Identify which cell holds the provided text, then report its (x, y) central coordinate. 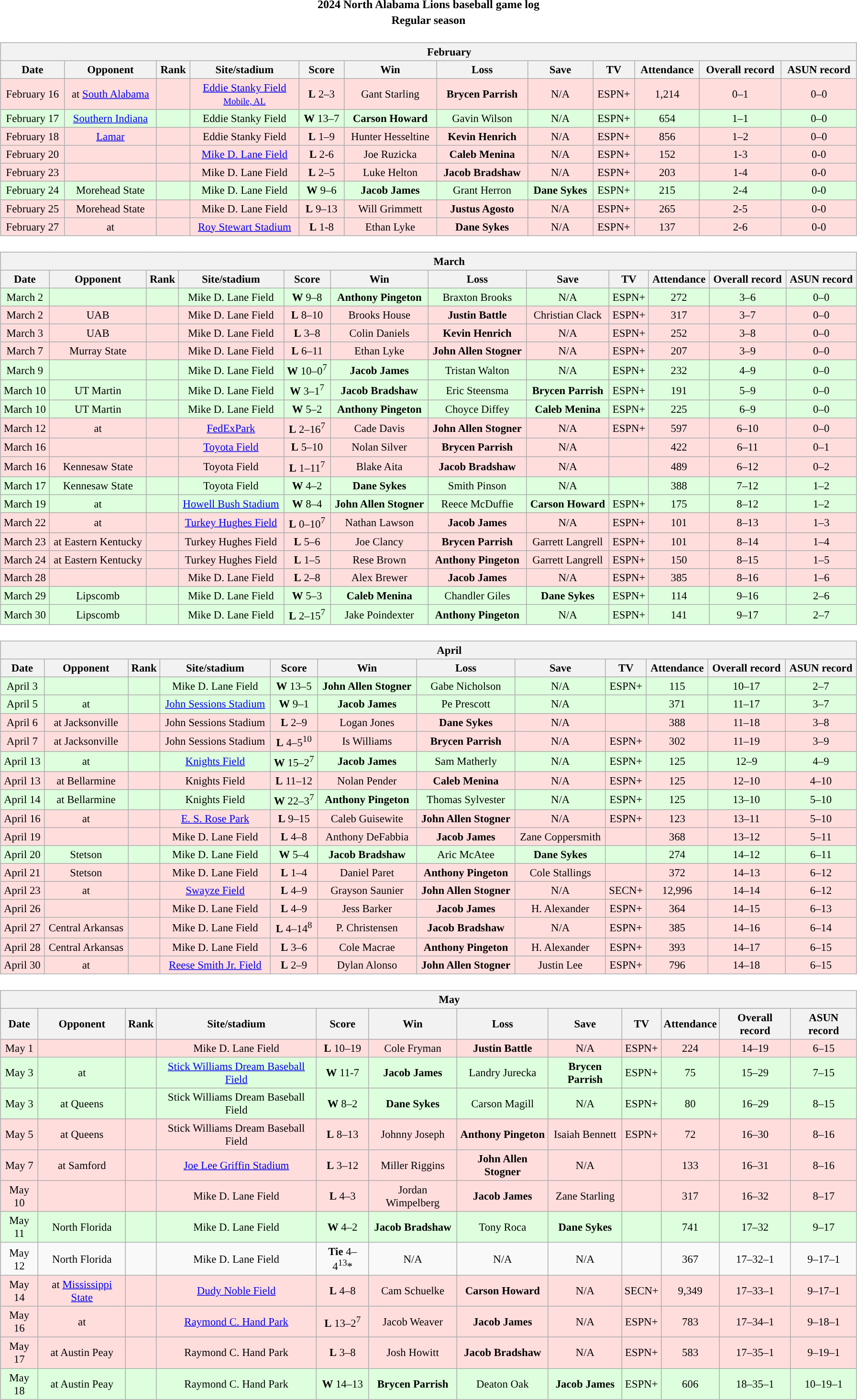
March 3 (25, 333)
1–4 (821, 542)
April 14 (22, 800)
Cade Davis (380, 428)
March 9 (25, 370)
1,214 (667, 94)
Grant Herron (482, 190)
May 11 (19, 1227)
4–10 (821, 781)
17–33–1 (755, 1291)
13–10 (747, 800)
Cam Schuelke (413, 1291)
W 13–7 (321, 119)
Rese Brown (380, 560)
February 27 (33, 227)
13–12 (747, 837)
6–14 (821, 927)
14–15 (747, 909)
224 (690, 1048)
741 (690, 1227)
Cole Fryman (413, 1048)
at Samford (82, 1165)
Cole Stallings (560, 873)
Zane Coppersmith (560, 837)
L 2–8 (307, 578)
Reece McDuffie (477, 504)
8–17 (824, 1196)
Anthony DeFabbia (367, 837)
489 (679, 466)
123 (677, 819)
L 5–6 (307, 542)
Nolan Pender (367, 781)
Alex Brewer (380, 578)
April 20 (22, 855)
Luke Helton (390, 173)
13–11 (747, 819)
W 13–5 (294, 686)
Daniel Paret (367, 873)
14–12 (747, 855)
W 9–8 (307, 297)
1–5 (821, 560)
Carson Magill (502, 1104)
Thomas Sylvester (466, 800)
April 21 (22, 873)
Murray State (98, 351)
March 28 (25, 578)
March 22 (25, 522)
9–19–1 (824, 1353)
606 (690, 1383)
Gabe Nicholson (466, 686)
Lamar (110, 137)
Gant Starling (390, 94)
L 5–10 (307, 447)
L 2–167 (307, 428)
W 8–2 (342, 1104)
April 27 (22, 927)
796 (677, 965)
April 23 (22, 891)
May 7 (19, 1165)
Tony Roca (502, 1227)
May 1 (19, 1048)
Landry Jurecka (502, 1072)
Caleb Guisewite (367, 819)
18–35–1 (755, 1383)
2-5 (740, 209)
W 11-7 (342, 1072)
April (428, 650)
at Mississippi State (82, 1291)
8–14 (747, 542)
6–13 (821, 909)
W 5–3 (307, 595)
W 3–17 (307, 390)
March 19 (25, 504)
L 1–9 (321, 137)
April 5 (22, 704)
L 1–4 (294, 873)
E. S. Rose Park (215, 819)
14–16 (747, 927)
17–34–1 (755, 1322)
1-3 (740, 154)
Swayze Field (215, 891)
March (428, 261)
17–32 (755, 1227)
1–1 (740, 119)
May 5 (19, 1135)
February 20 (33, 154)
W 14–13 (342, 1383)
Reese Smith Jr. Field (215, 965)
215 (667, 190)
856 (667, 137)
L 6–11 (307, 351)
11–19 (747, 741)
W 5–4 (294, 855)
367 (690, 1259)
274 (677, 855)
Roy Stewart Stadium (244, 227)
11–17 (747, 704)
12–9 (747, 761)
115 (677, 686)
14–18 (747, 965)
L 9–15 (294, 819)
1–6 (821, 578)
207 (679, 351)
2-6 (740, 227)
L 1–117 (307, 466)
Zane Starling (585, 1196)
114 (679, 595)
W 15–27 (294, 761)
Blake Aita (380, 466)
L 4–3 (342, 1196)
8–13 (747, 522)
137 (667, 227)
Deaton Oak (502, 1383)
654 (667, 119)
Logan Jones (367, 722)
Joe Clancy (380, 542)
L 3–12 (342, 1165)
Colin Daniels (380, 333)
11–18 (747, 722)
14–13 (747, 873)
2–6 (821, 595)
133 (690, 1165)
L 2–3 (321, 94)
783 (690, 1322)
Tristan Walton (477, 370)
February 16 (33, 94)
February 25 (33, 209)
6–10 (747, 428)
5–11 (821, 837)
Joe Lee Griffin Stadium (236, 1165)
Johnny Joseph (413, 1135)
Nathan Lawson (380, 522)
597 (679, 428)
May 10 (19, 1196)
9–18–1 (824, 1322)
Brooks House (380, 315)
15–29 (755, 1072)
April 19 (22, 837)
L 4–148 (294, 927)
L 8–13 (342, 1135)
232 (679, 370)
Braxton Brooks (477, 297)
175 (679, 504)
141 (679, 615)
February 18 (33, 137)
203 (667, 173)
14–17 (747, 947)
Southern Indiana (110, 119)
17–35–1 (755, 1353)
10–19–1 (824, 1383)
Christian Clack (568, 315)
16–30 (755, 1135)
W 5–2 (307, 409)
L 2–157 (307, 615)
0–2 (821, 466)
April 30 (22, 965)
W 9–1 (294, 704)
2-4 (740, 190)
April 28 (22, 947)
March 7 (25, 351)
152 (667, 154)
L 0–107 (307, 522)
L 9–13 (321, 209)
Jess Barker (367, 909)
7–12 (747, 485)
Will Grimmett (390, 209)
Eric Steensma (477, 390)
371 (677, 704)
FedExPark (231, 428)
Joe Ruzicka (390, 154)
at South Alabama (110, 94)
583 (690, 1353)
February 23 (33, 173)
March 29 (25, 595)
April 16 (22, 819)
368 (677, 837)
8–12 (747, 504)
February 24 (33, 190)
Smith Pinson (477, 485)
393 (677, 947)
364 (677, 909)
May 18 (19, 1383)
1–3 (821, 522)
16–31 (755, 1165)
Is Williams (367, 741)
W 8–4 (307, 504)
9,349 (690, 1291)
April 7 (22, 741)
75 (690, 1072)
April 26 (22, 909)
L 1–5 (307, 560)
W 9–6 (321, 190)
16–29 (755, 1104)
7–15 (824, 1072)
302 (677, 741)
May 16 (19, 1322)
372 (677, 873)
L 13–27 (342, 1322)
16–32 (755, 1196)
Josh Howitt (413, 1353)
9–16 (747, 595)
3–6 (747, 297)
L 2–5 (321, 173)
225 (679, 409)
72 (690, 1135)
L 3–6 (294, 947)
L 2-6 (321, 154)
Howell Bush Stadium (231, 504)
May 12 (19, 1259)
W 10–07 (307, 370)
14–19 (755, 1048)
Dudy Noble Field (236, 1291)
12,996 (677, 891)
14–14 (747, 891)
10–17 (747, 686)
1-4 (740, 173)
265 (667, 209)
80 (690, 1104)
L 10–19 (342, 1048)
17–32–1 (755, 1259)
12–10 (747, 781)
Miller Riggins (413, 1165)
422 (679, 447)
March 17 (25, 485)
Cole Macrae (367, 947)
191 (679, 390)
April 6 (22, 722)
Aric McAtee (466, 855)
March 12 (25, 428)
P. Christensen (367, 927)
Tie 4–413* (342, 1259)
Isaiah Bennett (585, 1135)
March 24 (25, 560)
Grayson Saunier (367, 891)
Dylan Alonso (367, 965)
Jake Poindexter (380, 615)
Justus Agosto (482, 209)
Justin Lee (560, 965)
Jacob Weaver (413, 1322)
Nolan Silver (380, 447)
6–9 (747, 409)
Sam Matherly (466, 761)
February (428, 52)
L 1-8 (321, 227)
W 22–37 (294, 800)
March 23 (25, 542)
Gavin Wilson (482, 119)
L 11–12 (294, 781)
Pe Prescott (466, 704)
April 3 (22, 686)
May 17 (19, 1353)
Chandler Giles (477, 595)
150 (679, 560)
February 17 (33, 119)
272 (679, 297)
May (428, 999)
Eddie Stanky FieldMobile, AL (244, 94)
L 8–10 (307, 315)
Jordan Wimpelberg (413, 1196)
L 4–510 (294, 741)
May 14 (19, 1291)
252 (679, 333)
March 30 (25, 615)
Hunter Hesseltine (390, 137)
5–9 (747, 390)
Choyce Diffey (477, 409)
